Detect which cell encompasses the target text, then output its [x, y] center coordinate. 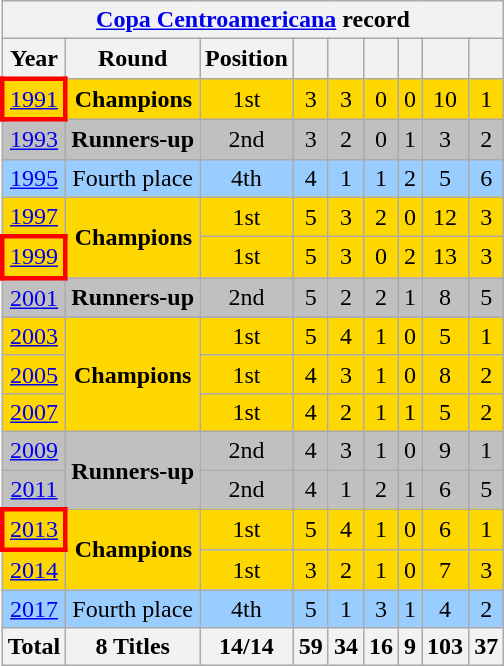
1999 [34, 258]
Position [247, 59]
Year [34, 59]
37 [486, 647]
1995 [34, 178]
2007 [34, 412]
2001 [34, 298]
103 [446, 647]
1993 [34, 139]
16 [380, 647]
2013 [34, 530]
1991 [34, 98]
Copa Centroamericana record [252, 20]
59 [310, 647]
2005 [34, 374]
10 [446, 98]
12 [446, 217]
Round [133, 59]
8 Titles [133, 647]
34 [346, 647]
2009 [34, 450]
2014 [34, 570]
14/14 [247, 647]
2011 [34, 490]
7 [446, 570]
Total [34, 647]
13 [446, 258]
1997 [34, 217]
2017 [34, 609]
2003 [34, 336]
